Find where the given text appears and provide that cell's center as [X, Y] coordinate. 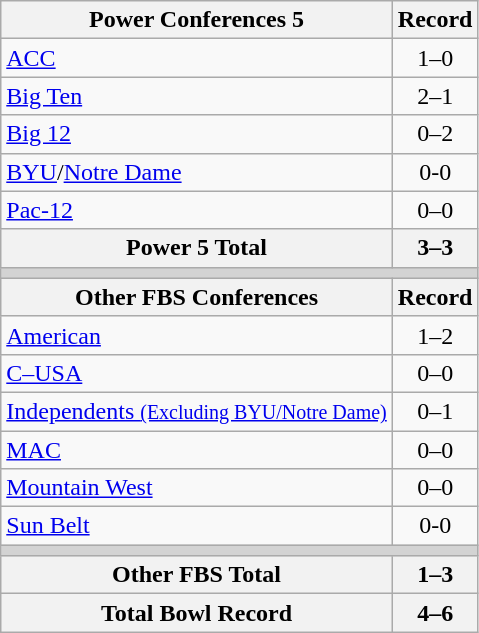
Independents (Excluding BYU/Notre Dame) [197, 411]
1–0 [435, 58]
Pac-12 [197, 210]
C–USA [197, 373]
Mountain West [197, 488]
BYU/Notre Dame [197, 172]
American [197, 335]
2–1 [435, 96]
0–2 [435, 134]
1–3 [435, 575]
Other FBS Total [197, 575]
Big 12 [197, 134]
Total Bowl Record [197, 613]
4–6 [435, 613]
Other FBS Conferences [197, 297]
3–3 [435, 248]
1–2 [435, 335]
Big Ten [197, 96]
MAC [197, 449]
Sun Belt [197, 526]
ACC [197, 58]
Power Conferences 5 [197, 20]
Power 5 Total [197, 248]
0–1 [435, 411]
